Search for the cell housing the specified text and yield its (x, y) center coordinate. 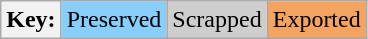
Preserved (114, 20)
Key: (31, 20)
Exported (316, 20)
Scrapped (217, 20)
